For the text-containing cell, return its midpoint in (X, Y) coordinate format. 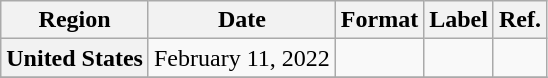
Region (75, 20)
Label (459, 20)
Date (242, 20)
United States (75, 58)
Ref. (520, 20)
Format (379, 20)
February 11, 2022 (242, 58)
